Output the [x, y] coordinate of the center of the cell containing the given text.  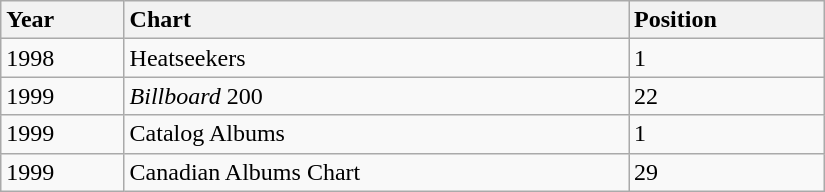
22 [727, 96]
Position [727, 20]
Canadian Albums Chart [376, 172]
Heatseekers [376, 58]
Year [62, 20]
29 [727, 172]
Billboard 200 [376, 96]
Chart [376, 20]
1998 [62, 58]
Catalog Albums [376, 134]
